Provide the [X, Y] coordinate of the cell's center where the given text is located.  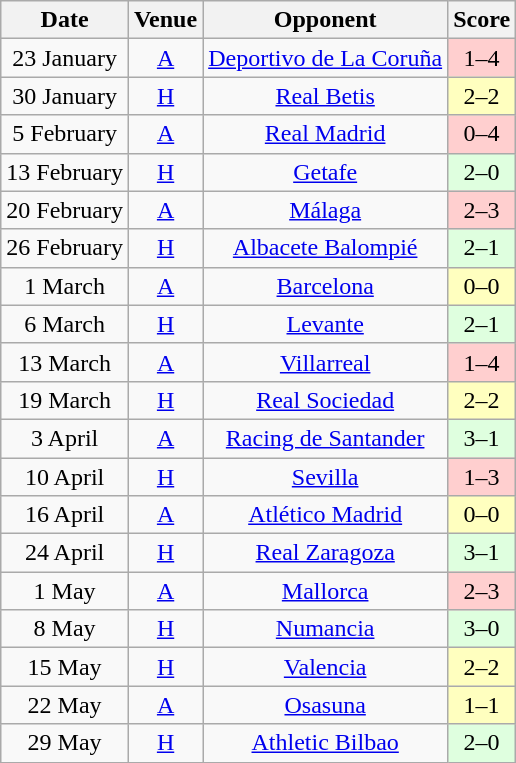
23 January [65, 58]
5 February [65, 134]
Real Madrid [326, 134]
Mallorca [326, 591]
Real Betis [326, 96]
24 April [65, 553]
Valencia [326, 667]
19 March [65, 400]
Osasuna [326, 705]
Getafe [326, 172]
Racing de Santander [326, 438]
Real Zaragoza [326, 553]
Opponent [326, 20]
Atlético Madrid [326, 515]
1 March [65, 286]
Score [482, 20]
10 April [65, 477]
6 March [65, 324]
Levante [326, 324]
Venue [165, 20]
1–1 [482, 705]
Date [65, 20]
26 February [65, 248]
13 March [65, 362]
30 January [65, 96]
13 February [65, 172]
0–4 [482, 134]
Athletic Bilbao [326, 743]
20 February [65, 210]
16 April [65, 515]
3 April [65, 438]
22 May [65, 705]
8 May [65, 629]
Deportivo de La Coruña [326, 58]
1 May [65, 591]
15 May [65, 667]
Albacete Balompié [326, 248]
Málaga [326, 210]
3–0 [482, 629]
29 May [65, 743]
Sevilla [326, 477]
Villarreal [326, 362]
Barcelona [326, 286]
Real Sociedad [326, 400]
1–3 [482, 477]
Numancia [326, 629]
